Return the [X, Y] coordinate for the center point of the cell that contains the specified text.  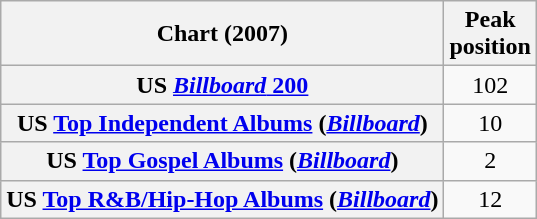
102 [490, 85]
Chart (2007) [222, 34]
10 [490, 123]
Peakposition [490, 34]
US Top Independent Albums (Billboard) [222, 123]
US Billboard 200 [222, 85]
12 [490, 199]
US Top R&B/Hip-Hop Albums (Billboard) [222, 199]
2 [490, 161]
US Top Gospel Albums (Billboard) [222, 161]
